Identify which cell holds the provided text, then report its [x, y] central coordinate. 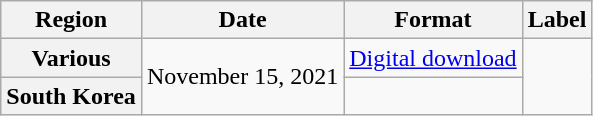
Label [557, 20]
South Korea [72, 96]
Format [433, 20]
November 15, 2021 [242, 77]
Digital download [433, 58]
Region [72, 20]
Various [72, 58]
Date [242, 20]
